Capture the cell that displays the provided text and extract its (x, y) central coordinate. 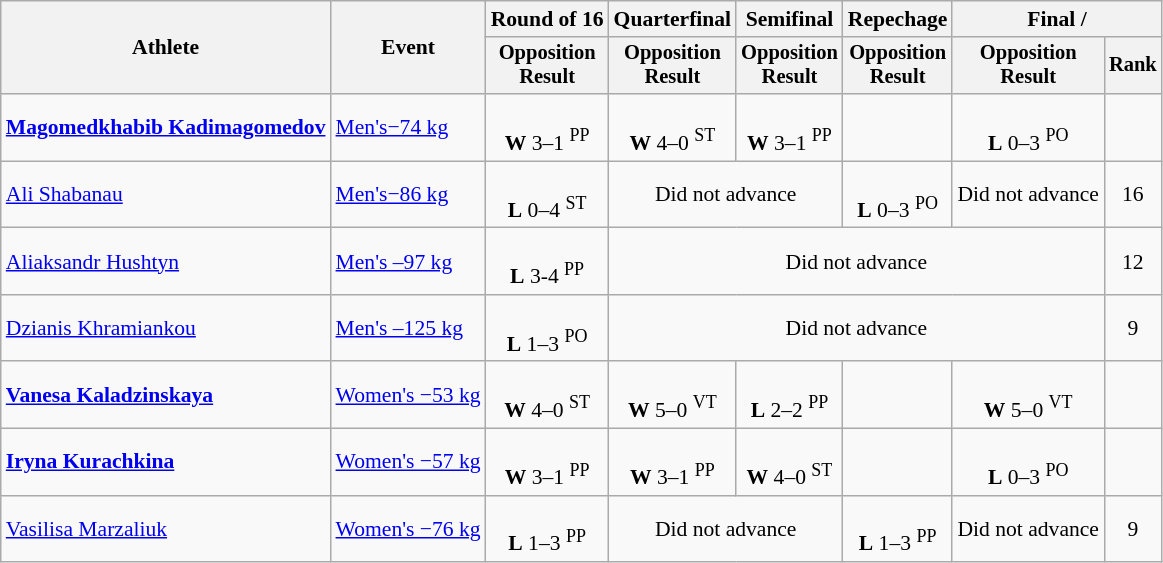
L 1–3 PO (548, 328)
Quarterfinal (673, 19)
Women's −57 kg (408, 462)
Men's –97 kg (408, 262)
Event (408, 48)
Semifinal (790, 19)
Men's−74 kg (408, 128)
Iryna Kurachkina (166, 462)
Dzianis Khramiankou (166, 328)
Rank (1133, 66)
Women's −53 kg (408, 396)
Round of 16 (548, 19)
16 (1133, 194)
Ali Shabanau (166, 194)
L 0–4 ST (548, 194)
Repechage (898, 19)
Vanesa Kaladzinskaya (166, 396)
Aliaksandr Hushtyn (166, 262)
Women's −76 kg (408, 528)
Magomedkhabib Kadimagomedov (166, 128)
Vasilisa Marzaliuk (166, 528)
Men's−86 kg (408, 194)
Athlete (166, 48)
L 3-4 PP (548, 262)
Final / (1056, 19)
Men's –125 kg (408, 328)
L 2–2 PP (790, 396)
12 (1133, 262)
